For the text-containing cell, return its midpoint in (x, y) coordinate format. 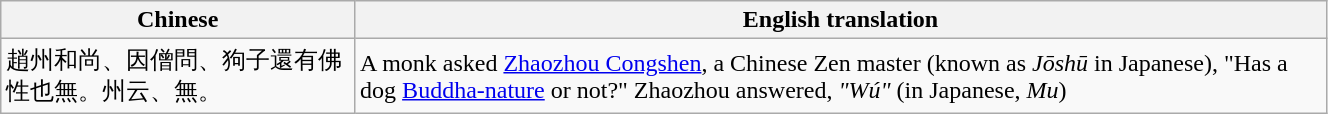
English translation (841, 20)
趙州和尚、因僧問、狗子還有佛性也無。州云、無。 (178, 76)
Chinese (178, 20)
